Output the (X, Y) coordinate of the center of the cell containing the given text.  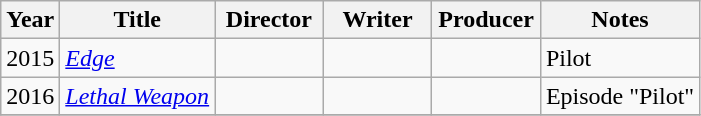
2015 (30, 58)
Year (30, 20)
Lethal Weapon (138, 96)
Pilot (620, 58)
Episode "Pilot" (620, 96)
Title (138, 20)
Edge (138, 58)
2016 (30, 96)
Director (270, 20)
Notes (620, 20)
Producer (486, 20)
Writer (378, 20)
